Return [X, Y] of the center of cell containing provided text 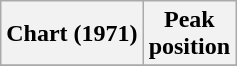
Chart (1971) [72, 34]
Peakposition [189, 34]
